Determine the [x, y] coordinate at the center of the cell enclosing the given text.  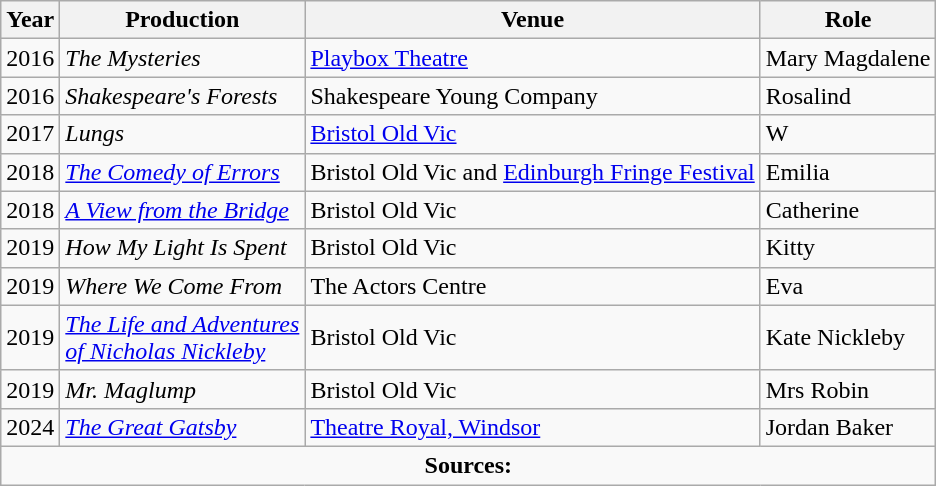
Kitty [848, 248]
W [848, 134]
The Life and Adventuresof Nicholas Nickleby [182, 338]
Playbox Theatre [532, 58]
Kate Nickleby [848, 338]
A View from the Bridge [182, 210]
The Comedy of Errors [182, 172]
Where We Come From [182, 286]
Year [30, 20]
Eva [848, 286]
Shakespeare Young Company [532, 96]
Venue [532, 20]
Sources: [468, 465]
How My Light Is Spent [182, 248]
Lungs [182, 134]
Jordan Baker [848, 427]
Mary Magdalene [848, 58]
The Mysteries [182, 58]
Bristol Old Vic and Edinburgh Fringe Festival [532, 172]
2024 [30, 427]
Production [182, 20]
Mrs Robin [848, 389]
Emilia [848, 172]
2017 [30, 134]
Mr. Maglump [182, 389]
The Actors Centre [532, 286]
Catherine [848, 210]
The Great Gatsby [182, 427]
Shakespeare's Forests [182, 96]
Role [848, 20]
Rosalind [848, 96]
Theatre Royal, Windsor [532, 427]
